Capture the cell that displays the provided text and extract its (x, y) central coordinate. 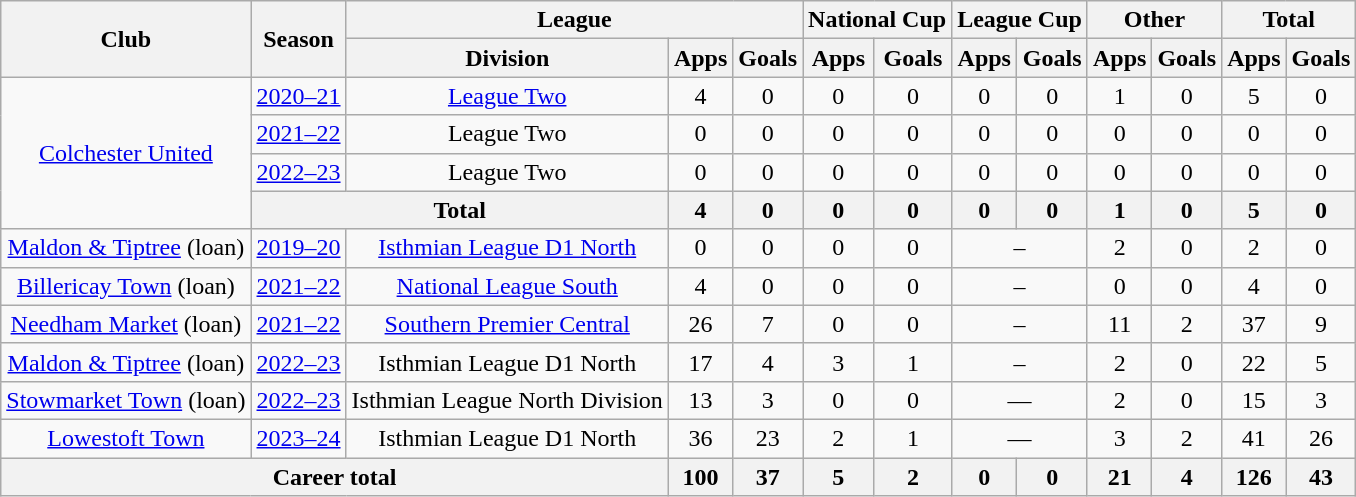
13 (700, 400)
2019–20 (298, 248)
Division (507, 58)
21 (1119, 477)
Lowestoft Town (126, 438)
Season (298, 39)
Stowmarket Town (loan) (126, 400)
7 (768, 324)
Colchester United (126, 153)
National League South (507, 286)
2023–24 (298, 438)
League (574, 20)
2020–21 (298, 96)
11 (1119, 324)
Career total (335, 477)
Club (126, 39)
Billericay Town (loan) (126, 286)
League Cup (1020, 20)
Southern Premier Central (507, 324)
15 (1254, 400)
17 (700, 362)
36 (700, 438)
41 (1254, 438)
23 (768, 438)
126 (1254, 477)
100 (700, 477)
9 (1321, 324)
22 (1254, 362)
Other (1154, 20)
Needham Market (loan) (126, 324)
43 (1321, 477)
Isthmian League North Division (507, 400)
National Cup (878, 20)
